Extract the (x, y) coordinate from the center of the cell holding the provided text.  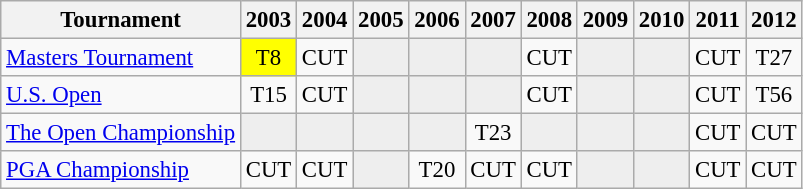
T20 (437, 170)
2004 (325, 20)
2010 (661, 20)
2005 (381, 20)
2011 (718, 20)
T23 (493, 133)
T27 (774, 58)
2003 (268, 20)
Masters Tournament (121, 58)
2009 (605, 20)
2006 (437, 20)
2008 (549, 20)
PGA Championship (121, 170)
T56 (774, 95)
2012 (774, 20)
T15 (268, 95)
U.S. Open (121, 95)
T8 (268, 58)
2007 (493, 20)
Tournament (121, 20)
The Open Championship (121, 133)
